Extract the (X, Y) coordinate from the center of the cell holding the provided text.  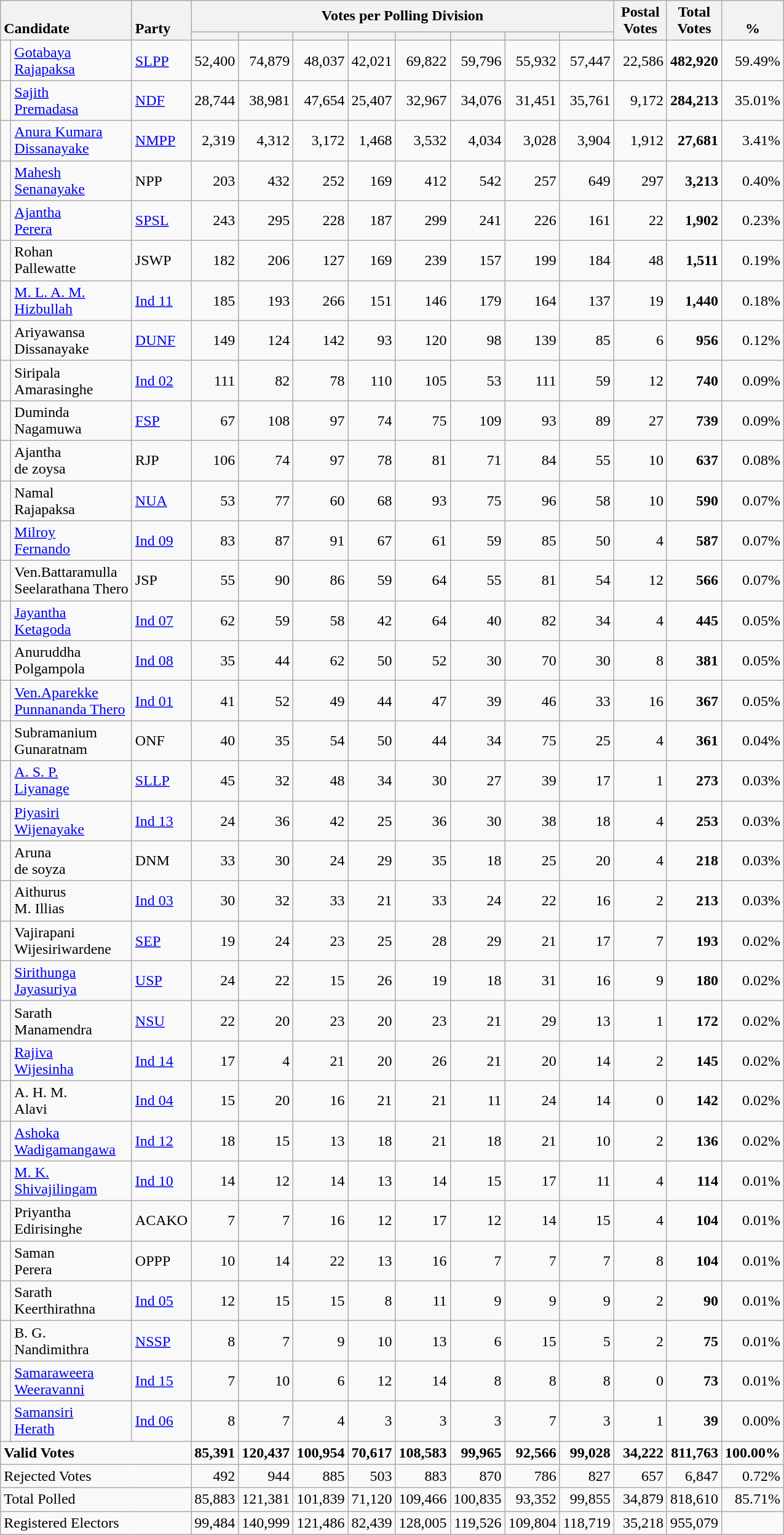
SiripalaAmarasinghe (71, 380)
NMPP (161, 140)
60 (321, 501)
96 (533, 501)
786 (533, 1476)
Ind 11 (161, 300)
48,037 (321, 60)
412 (423, 181)
Ajanthade zoysa (71, 460)
99,855 (587, 1499)
3,904 (587, 140)
NUA (161, 501)
31,451 (533, 101)
25,407 (371, 101)
34,222 (640, 1453)
Ind 15 (161, 1381)
GotabayaRajapaksa (71, 60)
367 (694, 701)
226 (533, 220)
98 (477, 341)
87 (266, 541)
180 (694, 980)
120 (423, 341)
2,319 (215, 140)
28 (423, 941)
35,761 (587, 101)
68 (371, 501)
Ind 06 (161, 1421)
649 (587, 181)
956 (694, 341)
0.19% (753, 261)
RajivaWijesinha (71, 1060)
AriyawansaDissanayake (71, 341)
218 (694, 861)
Ind 08 (161, 660)
5 (587, 1341)
Ven.BattaramullaSeelarathana Thero (71, 581)
59,796 (477, 60)
Ind 05 (161, 1301)
69,822 (423, 60)
1,511 (694, 261)
57,447 (587, 60)
3,532 (423, 140)
381 (694, 660)
0.23% (753, 220)
0.04% (753, 740)
106 (215, 460)
28,744 (215, 101)
136 (694, 1140)
JSP (161, 581)
M. K.Shivajilingam (71, 1181)
SarathKeerthirathna (71, 1301)
241 (477, 220)
203 (215, 181)
89 (587, 421)
AjanthaPerera (71, 220)
PostalVotes (640, 21)
944 (266, 1476)
A. S. P.Liyanage (71, 781)
1,912 (640, 140)
Ind 09 (161, 541)
885 (321, 1476)
38,981 (266, 101)
206 (266, 261)
1,468 (371, 140)
0.72% (753, 1476)
JayanthaKetagoda (71, 621)
295 (266, 220)
70,617 (371, 1453)
149 (215, 341)
0.18% (753, 300)
199 (533, 261)
101,839 (321, 1499)
243 (215, 220)
Candidate (66, 21)
739 (694, 421)
503 (371, 1476)
299 (423, 220)
Ind 04 (161, 1101)
145 (694, 1060)
445 (694, 621)
59.49% (753, 60)
99,484 (215, 1523)
184 (587, 261)
146 (423, 300)
71,120 (371, 1499)
AnuruddhaPolgampola (71, 660)
35,218 (640, 1523)
110 (371, 380)
92,566 (533, 1453)
93,352 (533, 1499)
297 (640, 181)
Ind 01 (161, 701)
83 (215, 541)
Total Polled (96, 1499)
182 (215, 261)
100,835 (477, 1499)
140,999 (266, 1523)
% (753, 21)
DNM (161, 861)
NSSP (161, 1341)
114 (694, 1181)
SubramaniumGunaratnam (71, 740)
32,967 (423, 101)
PiyasiriWijenayake (71, 820)
3,213 (694, 181)
253 (694, 820)
JSWP (161, 261)
120,437 (266, 1453)
0.00% (753, 1421)
84 (533, 460)
0.12% (753, 341)
70 (533, 660)
870 (477, 1476)
42,021 (371, 60)
Ind 14 (161, 1060)
172 (694, 1021)
432 (266, 181)
FSP (161, 421)
883 (423, 1476)
811,763 (694, 1453)
SPSL (161, 220)
99,965 (477, 1453)
0.40% (753, 181)
121,486 (321, 1523)
252 (321, 181)
566 (694, 581)
85.71% (753, 1499)
0.08% (753, 460)
119,526 (477, 1523)
213 (694, 900)
RohanPallewatte (71, 261)
82,439 (371, 1523)
Anura KumaraDissanayake (71, 140)
121,381 (266, 1499)
ONF (161, 740)
NSU (161, 1021)
827 (587, 1476)
657 (640, 1476)
157 (477, 261)
4,034 (477, 140)
NPP (161, 181)
124 (266, 341)
590 (694, 501)
SLLP (161, 781)
637 (694, 460)
266 (321, 300)
139 (533, 341)
100,954 (321, 1453)
Ind 10 (161, 1181)
49 (321, 701)
151 (371, 300)
Ind 07 (161, 621)
NDF (161, 101)
257 (533, 181)
109,466 (423, 1499)
ACAKO (161, 1221)
361 (694, 740)
M. L. A. M.Hizbullah (71, 300)
31 (533, 980)
MilroyFernando (71, 541)
SirithungaJayasuriya (71, 980)
4,312 (266, 140)
61 (423, 541)
SLPP (161, 60)
109,804 (533, 1523)
SajithPremadasa (71, 101)
71 (477, 460)
127 (321, 261)
137 (587, 300)
52,400 (215, 60)
100.00% (753, 1453)
109 (477, 421)
SarathManamendra (71, 1021)
1,902 (694, 220)
482,920 (694, 60)
DUNF (161, 341)
AshokaWadigamangawa (71, 1140)
Valid Votes (96, 1453)
46 (533, 701)
587 (694, 541)
185 (215, 300)
9,172 (640, 101)
179 (477, 300)
34,879 (640, 1499)
85,391 (215, 1453)
RJP (161, 460)
6,847 (694, 1476)
85,883 (215, 1499)
USP (161, 980)
99,028 (587, 1453)
NamalRajapaksa (71, 501)
Arunade soyza (71, 861)
118,719 (587, 1523)
740 (694, 380)
A. H. M.Alavi (71, 1101)
955,079 (694, 1523)
Ind 03 (161, 900)
SamanPerera (71, 1261)
47,654 (321, 101)
Ind 13 (161, 820)
34,076 (477, 101)
74,879 (266, 60)
3,172 (321, 140)
Ven.AparekkePunnananda Thero (71, 701)
27,681 (694, 140)
164 (533, 300)
SamaraweeraWeeravanni (71, 1381)
PriyanthaEdirisinghe (71, 1221)
91 (321, 541)
45 (215, 781)
Registered Electors (96, 1523)
239 (423, 261)
542 (477, 181)
Ind 02 (161, 380)
818,610 (694, 1499)
38 (533, 820)
3.41% (753, 140)
SEP (161, 941)
273 (694, 781)
105 (423, 380)
77 (266, 501)
161 (587, 220)
73 (694, 1381)
492 (215, 1476)
Total Votes (694, 21)
55,932 (533, 60)
DumindaNagamuwa (71, 421)
128,005 (423, 1523)
VajirapaniWijesiriwardene (71, 941)
AithurusM. Illias (71, 900)
47 (423, 701)
108,583 (423, 1453)
Rejected Votes (96, 1476)
228 (321, 220)
86 (321, 581)
Votes per Polling Division (403, 16)
SamansiriHerath (71, 1421)
MaheshSenanayake (71, 181)
3,028 (533, 140)
284,213 (694, 101)
22,586 (640, 60)
41 (215, 701)
Party (161, 21)
1,440 (694, 300)
187 (371, 220)
Ind 12 (161, 1140)
108 (266, 421)
35.01% (753, 101)
OPPP (161, 1261)
B. G.Nandimithra (71, 1341)
